From the cell containing the given text, extract its center point as [x, y] coordinate. 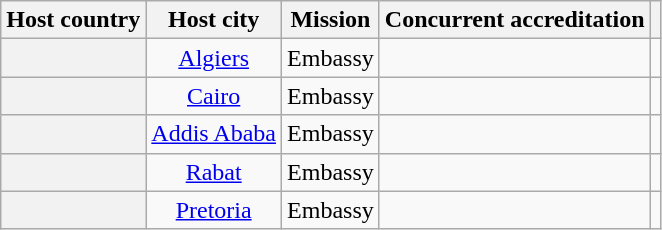
Rabat [214, 172]
Mission [331, 20]
Concurrent accreditation [514, 20]
Cairo [214, 96]
Pretoria [214, 210]
Host country [74, 20]
Host city [214, 20]
Algiers [214, 58]
Addis Ababa [214, 134]
